Provide the (X, Y) coordinate of the cell's center where the given text is located.  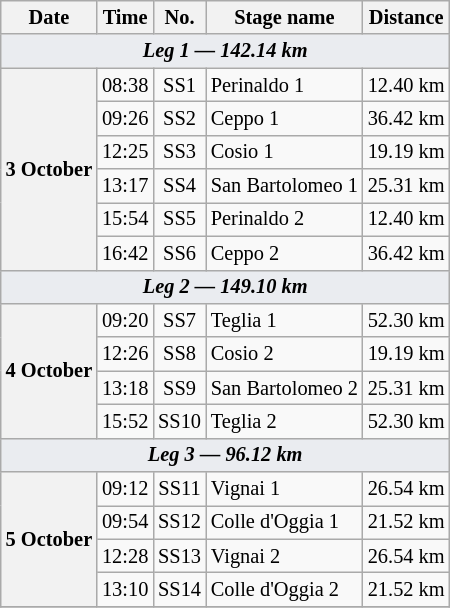
Distance (406, 17)
SS9 (180, 388)
Vignai 1 (284, 489)
5 October (49, 540)
09:26 (125, 118)
12:26 (125, 354)
SS1 (180, 85)
Colle d'Oggia 1 (284, 522)
SS6 (180, 253)
SS3 (180, 152)
Leg 2 — 149.10 km (226, 287)
12:28 (125, 556)
Ceppo 1 (284, 118)
09:12 (125, 489)
SS2 (180, 118)
Colle d'Oggia 2 (284, 589)
09:54 (125, 522)
Date (49, 17)
15:54 (125, 219)
09:20 (125, 320)
Leg 3 — 96.12 km (226, 455)
Leg 1 — 142.14 km (226, 51)
SS14 (180, 589)
Teglia 2 (284, 421)
4 October (49, 370)
Stage name (284, 17)
16:42 (125, 253)
Perinaldo 2 (284, 219)
SS4 (180, 186)
SS7 (180, 320)
No. (180, 17)
12:25 (125, 152)
Ceppo 2 (284, 253)
13:17 (125, 186)
3 October (49, 169)
SS5 (180, 219)
Vignai 2 (284, 556)
15:52 (125, 421)
SS12 (180, 522)
Teglia 1 (284, 320)
San Bartolomeo 1 (284, 186)
Cosio 2 (284, 354)
08:38 (125, 85)
San Bartolomeo 2 (284, 388)
13:10 (125, 589)
Cosio 1 (284, 152)
Perinaldo 1 (284, 85)
SS13 (180, 556)
SS10 (180, 421)
13:18 (125, 388)
SS8 (180, 354)
Time (125, 17)
SS11 (180, 489)
